Return the (X, Y) coordinate for the center point of the cell that contains the specified text.  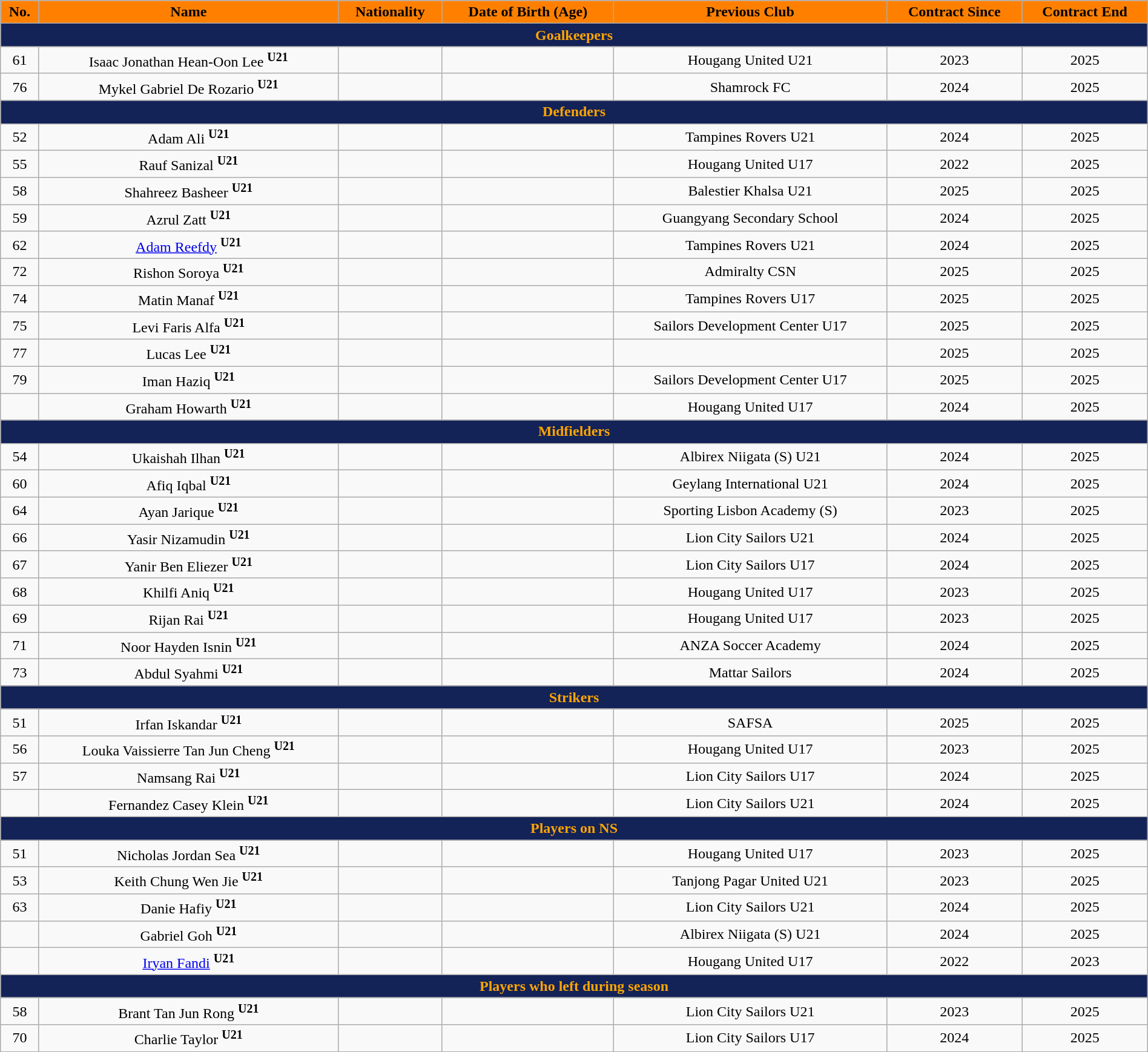
79 (19, 380)
Yasir Nizamudin U21 (188, 538)
Mattar Sailors (751, 673)
Name (188, 12)
56 (19, 749)
Players who left during season (574, 986)
Mykel Gabriel De Rozario U21 (188, 87)
Danie Hafiy U21 (188, 908)
Tampines Rovers U17 (751, 299)
Afiq Iqbal U21 (188, 484)
75 (19, 326)
Sporting Lisbon Academy (S) (751, 511)
69 (19, 619)
ANZA Soccer Academy (751, 645)
Previous Club (751, 12)
Azrul Zatt U21 (188, 218)
Matin Manaf U21 (188, 299)
Players on NS (574, 828)
Defenders (574, 112)
55 (19, 165)
Strikers (574, 697)
63 (19, 908)
Adam Reefdy U21 (188, 245)
Namsang Rai U21 (188, 776)
Ukaishah Ilhan U21 (188, 456)
Rauf Sanizal U21 (188, 165)
57 (19, 776)
54 (19, 456)
Nicholas Jordan Sea U21 (188, 853)
Charlie Taylor U21 (188, 1039)
76 (19, 87)
Yanir Ben Eliezer U21 (188, 564)
Geylang International U21 (751, 484)
Gabriel Goh U21 (188, 935)
67 (19, 564)
Date of Birth (Age) (528, 12)
Rishon Soroya U21 (188, 272)
Contract Since (954, 12)
59 (19, 218)
SAFSA (751, 723)
Admiralty CSN (751, 272)
77 (19, 352)
Irfan Iskandar U21 (188, 723)
Shahreez Basheer U21 (188, 191)
70 (19, 1039)
Keith Chung Wen Jie U21 (188, 880)
61 (19, 61)
No. (19, 12)
Levi Faris Alfa U21 (188, 326)
Isaac Jonathan Hean-Oon Lee U21 (188, 61)
Balestier Khalsa U21 (751, 191)
Khilfi Aniq U21 (188, 592)
Tanjong Pagar United U21 (751, 880)
72 (19, 272)
71 (19, 645)
62 (19, 245)
Fernandez Casey Klein U21 (188, 804)
Abdul Syahmi U21 (188, 673)
Adam Ali U21 (188, 137)
Iryan Fandi U21 (188, 961)
Graham Howarth U21 (188, 407)
Ayan Jarique U21 (188, 511)
Goalkeepers (574, 35)
73 (19, 673)
Iman Haziq U21 (188, 380)
64 (19, 511)
Brant Tan Jun Rong U21 (188, 1011)
Nationality (391, 12)
Noor Hayden Isnin U21 (188, 645)
Hougang United U21 (751, 61)
66 (19, 538)
Guangyang Secondary School (751, 218)
60 (19, 484)
52 (19, 137)
Shamrock FC (751, 87)
Lucas Lee U21 (188, 352)
Midfielders (574, 432)
74 (19, 299)
Louka Vaissierre Tan Jun Cheng U21 (188, 749)
68 (19, 592)
53 (19, 880)
Contract End (1085, 12)
Rijan Rai U21 (188, 619)
